From the cell containing the given text, extract its center point as (X, Y) coordinate. 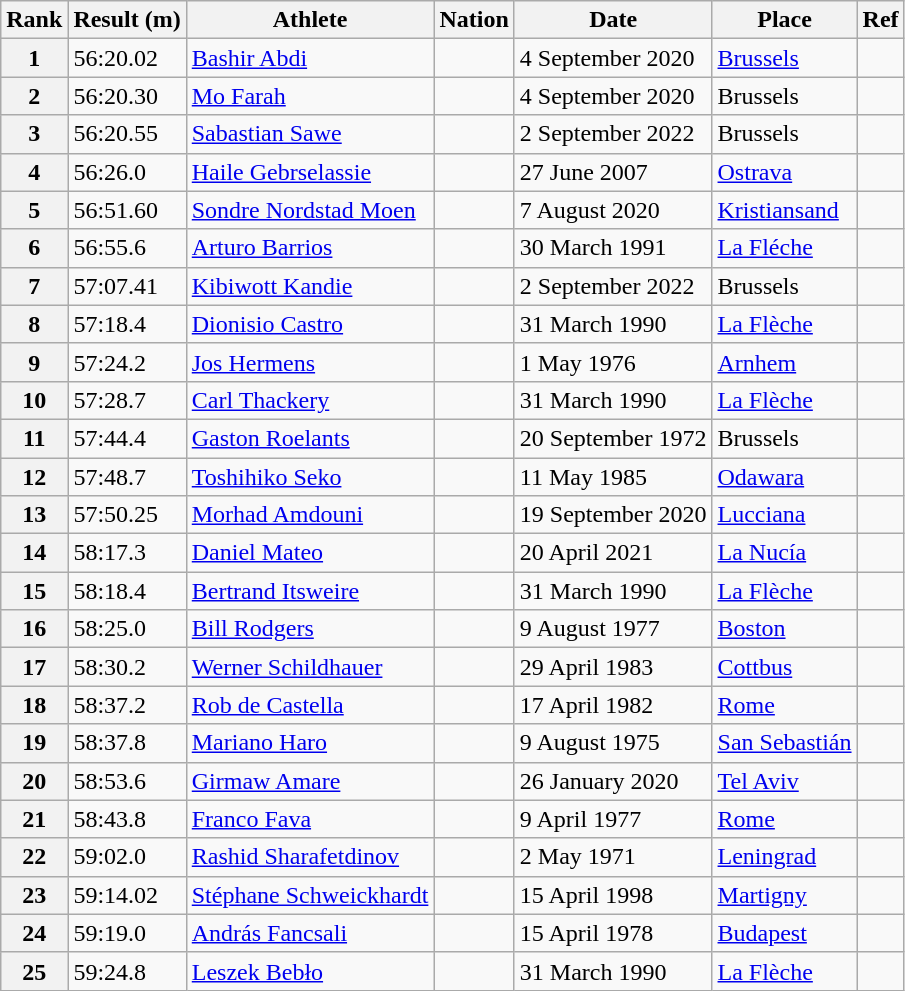
Martigny (784, 895)
2 May 1971 (613, 857)
11 May 1985 (613, 477)
58:30.2 (127, 667)
57:18.4 (127, 324)
10 (34, 400)
59:24.8 (127, 971)
58:43.8 (127, 819)
4 (34, 172)
57:44.4 (127, 438)
9 April 1977 (613, 819)
19 (34, 743)
Lucciana (784, 515)
Girmaw Amare (310, 781)
Rank (34, 20)
56:26.0 (127, 172)
Boston (784, 629)
1 May 1976 (613, 362)
21 (34, 819)
17 (34, 667)
27 June 2007 (613, 172)
Jos Hermens (310, 362)
La Nucía (784, 553)
Leszek Bebło (310, 971)
Stéphane Schweickhardt (310, 895)
57:50.25 (127, 515)
San Sebastián (784, 743)
23 (34, 895)
57:28.7 (127, 400)
Sabastian Sawe (310, 134)
Carl Thackery (310, 400)
9 August 1975 (613, 743)
Arturo Barrios (310, 248)
Tel Aviv (784, 781)
30 March 1991 (613, 248)
Rob de Castella (310, 705)
20 (34, 781)
20 April 2021 (613, 553)
András Fancsali (310, 933)
24 (34, 933)
18 (34, 705)
9 (34, 362)
Ref (880, 20)
58:25.0 (127, 629)
58:37.2 (127, 705)
Place (784, 20)
13 (34, 515)
58:37.8 (127, 743)
Mo Farah (310, 96)
Sondre Nordstad Moen (310, 210)
56:20.02 (127, 58)
7 August 2020 (613, 210)
56:51.60 (127, 210)
Nation (474, 20)
Franco Fava (310, 819)
Gaston Roelants (310, 438)
1 (34, 58)
25 (34, 971)
Mariano Haro (310, 743)
La Fléche (784, 248)
58:17.3 (127, 553)
3 (34, 134)
56:55.6 (127, 248)
Dionisio Castro (310, 324)
14 (34, 553)
15 April 1998 (613, 895)
26 January 2020 (613, 781)
58:18.4 (127, 591)
Athlete (310, 20)
22 (34, 857)
Daniel Mateo (310, 553)
Kibiwott Kandie (310, 286)
19 September 2020 (613, 515)
Odawara (784, 477)
57:07.41 (127, 286)
Werner Schildhauer (310, 667)
Toshihiko Seko (310, 477)
11 (34, 438)
59:14.02 (127, 895)
56:20.30 (127, 96)
58:53.6 (127, 781)
Date (613, 20)
Morhad Amdouni (310, 515)
Bertrand Itsweire (310, 591)
16 (34, 629)
57:48.7 (127, 477)
59:19.0 (127, 933)
Haile Gebrselassie (310, 172)
29 April 1983 (613, 667)
Result (m) (127, 20)
57:24.2 (127, 362)
9 August 1977 (613, 629)
Leningrad (784, 857)
59:02.0 (127, 857)
Kristiansand (784, 210)
Budapest (784, 933)
20 September 1972 (613, 438)
8 (34, 324)
5 (34, 210)
15 (34, 591)
12 (34, 477)
Rashid Sharafetdinov (310, 857)
7 (34, 286)
Bashir Abdi (310, 58)
Arnhem (784, 362)
Ostrava (784, 172)
15 April 1978 (613, 933)
56:20.55 (127, 134)
6 (34, 248)
Cottbus (784, 667)
17 April 1982 (613, 705)
2 (34, 96)
Bill Rodgers (310, 629)
